Return [x, y] of the center of cell containing provided text 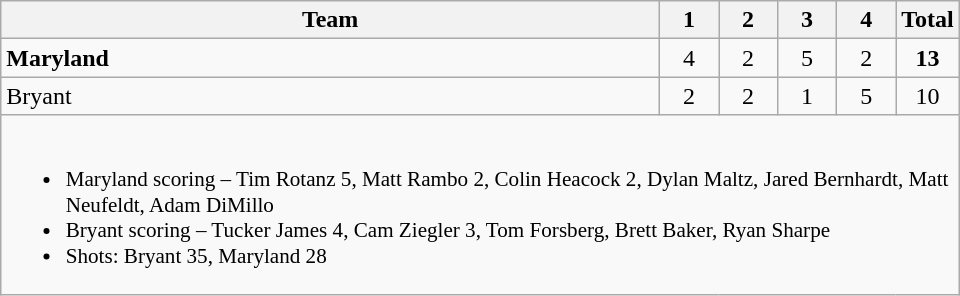
10 [928, 96]
Team [330, 20]
Maryland [330, 58]
13 [928, 58]
3 [808, 20]
Total [928, 20]
Bryant [330, 96]
